Provide the (x, y) coordinate of the cell's center where the given text is located.  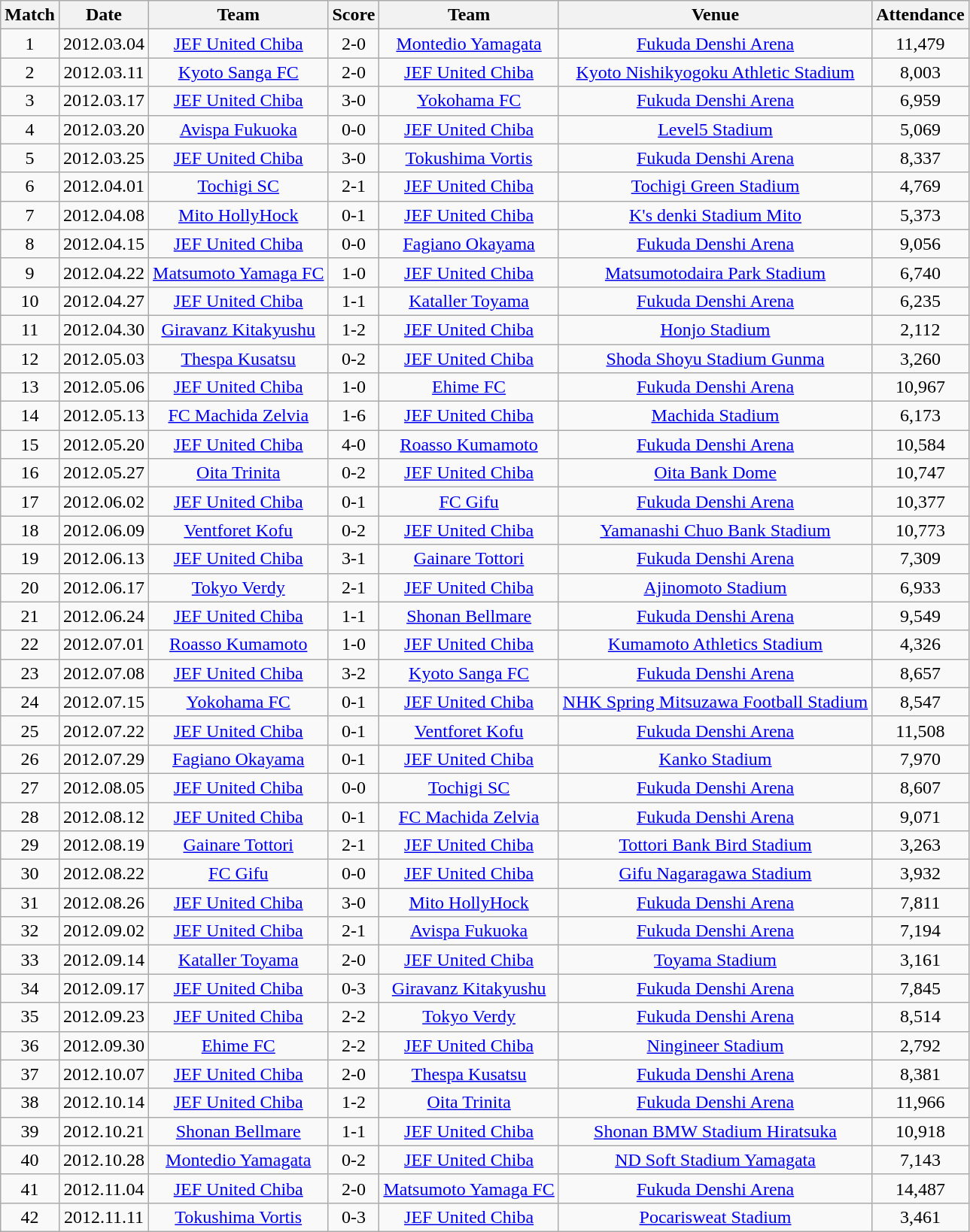
2012.08.05 (104, 787)
19 (30, 559)
25 (30, 730)
2012.11.04 (104, 1188)
2012.05.03 (104, 359)
7,970 (920, 759)
2,112 (920, 329)
11,966 (920, 1103)
2012.07.22 (104, 730)
3-1 (354, 559)
33 (30, 960)
Kanko Stadium (715, 759)
5 (30, 158)
2012.09.23 (104, 1017)
2012.06.13 (104, 559)
2012.09.14 (104, 960)
2012.10.07 (104, 1074)
5,373 (920, 215)
10 (30, 301)
3,932 (920, 874)
5,069 (920, 129)
7,811 (920, 903)
2012.09.02 (104, 931)
2012.04.30 (104, 329)
10,747 (920, 473)
21 (30, 616)
Ajinomoto Stadium (715, 587)
34 (30, 988)
4-0 (354, 445)
11 (30, 329)
8,607 (920, 787)
2,792 (920, 1045)
10,918 (920, 1131)
6,959 (920, 101)
13 (30, 387)
Venue (715, 15)
Kumamoto Athletics Stadium (715, 645)
6,235 (920, 301)
9,056 (920, 244)
3,260 (920, 359)
Pocarisweat Stadium (715, 1217)
36 (30, 1045)
Shonan BMW Stadium Hiratsuka (715, 1131)
2012.09.17 (104, 988)
2 (30, 72)
2012.05.13 (104, 416)
35 (30, 1017)
Tochigi Green Stadium (715, 187)
9,549 (920, 616)
17 (30, 502)
39 (30, 1131)
20 (30, 587)
9 (30, 272)
2012.05.27 (104, 473)
Tottori Bank Bird Stadium (715, 845)
Attendance (920, 15)
2012.04.08 (104, 215)
2012.08.22 (104, 874)
Ningineer Stadium (715, 1045)
2012.07.01 (104, 645)
7,143 (920, 1160)
Level5 Stadium (715, 129)
2012.03.25 (104, 158)
Yamanashi Chuo Bank Stadium (715, 530)
18 (30, 530)
10,967 (920, 387)
10,773 (920, 530)
7,845 (920, 988)
K's denki Stadium Mito (715, 215)
42 (30, 1217)
6,740 (920, 272)
24 (30, 702)
2012.08.12 (104, 816)
30 (30, 874)
32 (30, 931)
15 (30, 445)
2012.08.26 (104, 903)
41 (30, 1188)
10,584 (920, 445)
8 (30, 244)
2012.10.14 (104, 1103)
1-6 (354, 416)
9,071 (920, 816)
2012.09.30 (104, 1045)
31 (30, 903)
3,263 (920, 845)
10,377 (920, 502)
2012.03.04 (104, 44)
2012.04.01 (104, 187)
2012.06.24 (104, 616)
14 (30, 416)
Toyama Stadium (715, 960)
4,326 (920, 645)
3 (30, 101)
Machida Stadium (715, 416)
2012.06.17 (104, 587)
7 (30, 215)
3,161 (920, 960)
7,194 (920, 931)
2012.06.09 (104, 530)
4,769 (920, 187)
2012.07.29 (104, 759)
12 (30, 359)
2012.11.11 (104, 1217)
2012.04.15 (104, 244)
38 (30, 1103)
6,933 (920, 587)
2012.04.27 (104, 301)
Honjo Stadium (715, 329)
2012.04.22 (104, 272)
ND Soft Stadium Yamagata (715, 1160)
7,309 (920, 559)
Date (104, 15)
6,173 (920, 416)
6 (30, 187)
14,487 (920, 1188)
1 (30, 44)
2012.10.28 (104, 1160)
28 (30, 816)
2012.03.20 (104, 129)
29 (30, 845)
11,508 (920, 730)
2012.07.15 (104, 702)
2012.05.20 (104, 445)
2012.06.02 (104, 502)
40 (30, 1160)
Kyoto Nishikyogoku Athletic Stadium (715, 72)
8,381 (920, 1074)
3,461 (920, 1217)
Matsumotodaira Park Stadium (715, 272)
Oita Bank Dome (715, 473)
2012.10.21 (104, 1131)
Shoda Shoyu Stadium Gunma (715, 359)
16 (30, 473)
11,479 (920, 44)
Gifu Nagaragawa Stadium (715, 874)
26 (30, 759)
3-2 (354, 673)
2012.03.17 (104, 101)
2012.05.06 (104, 387)
NHK Spring Mitsuzawa Football Stadium (715, 702)
2012.07.08 (104, 673)
8,547 (920, 702)
8,514 (920, 1017)
8,657 (920, 673)
8,003 (920, 72)
8,337 (920, 158)
27 (30, 787)
37 (30, 1074)
22 (30, 645)
Match (30, 15)
Score (354, 15)
23 (30, 673)
2012.03.11 (104, 72)
4 (30, 129)
2012.08.19 (104, 845)
